Return the [x, y] coordinate for the center point of the cell that contains the specified text.  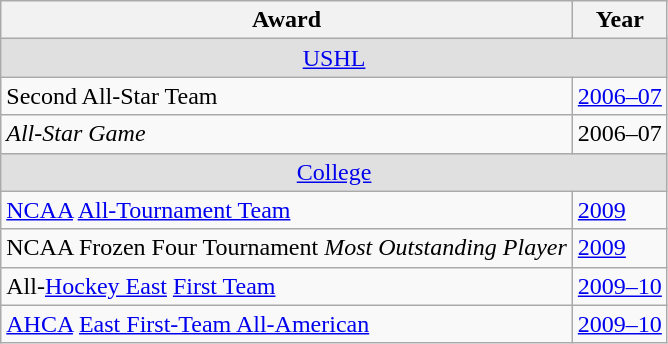
USHL [334, 58]
AHCA East First-Team All-American [287, 324]
Second All-Star Team [287, 96]
Award [287, 20]
NCAA All-Tournament Team [287, 210]
Year [620, 20]
NCAA Frozen Four Tournament Most Outstanding Player [287, 248]
All-Star Game [287, 134]
College [334, 172]
All-Hockey East First Team [287, 286]
